Pinpoint the cell where the given text exists, returning its (X, Y) midpoint coordinate. 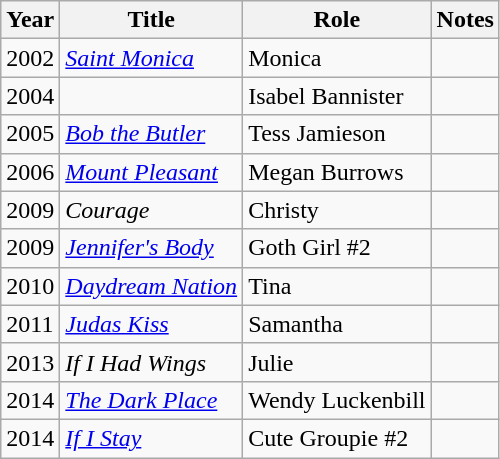
If I Stay (152, 438)
2013 (30, 362)
2006 (30, 172)
The Dark Place (152, 400)
Year (30, 20)
Judas Kiss (152, 324)
Christy (337, 210)
Daydream Nation (152, 286)
2002 (30, 58)
Notes (465, 20)
Goth Girl #2 (337, 248)
If I Had Wings (152, 362)
Role (337, 20)
Courage (152, 210)
Megan Burrows (337, 172)
2011 (30, 324)
Samantha (337, 324)
Title (152, 20)
Saint Monica (152, 58)
2005 (30, 134)
Bob the Butler (152, 134)
Jennifer's Body (152, 248)
Wendy Luckenbill (337, 400)
Mount Pleasant (152, 172)
Isabel Bannister (337, 96)
2004 (30, 96)
Julie (337, 362)
Tess Jamieson (337, 134)
Tina (337, 286)
Monica (337, 58)
2010 (30, 286)
Cute Groupie #2 (337, 438)
